Search for the cell housing the specified text and yield its (X, Y) center coordinate. 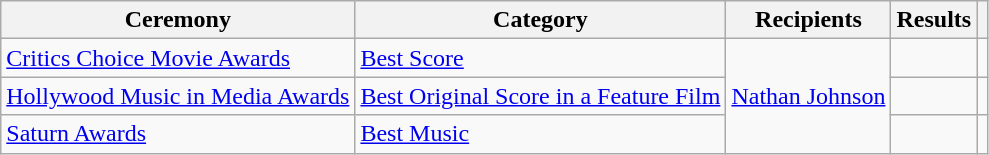
Category (540, 20)
Critics Choice Movie Awards (178, 58)
Saturn Awards (178, 134)
Best Original Score in a Feature Film (540, 96)
Hollywood Music in Media Awards (178, 96)
Best Score (540, 58)
Ceremony (178, 20)
Best Music (540, 134)
Results (934, 20)
Recipients (808, 20)
Nathan Johnson (808, 96)
